Return the (x, y) coordinate for the center point of the cell that contains the specified text.  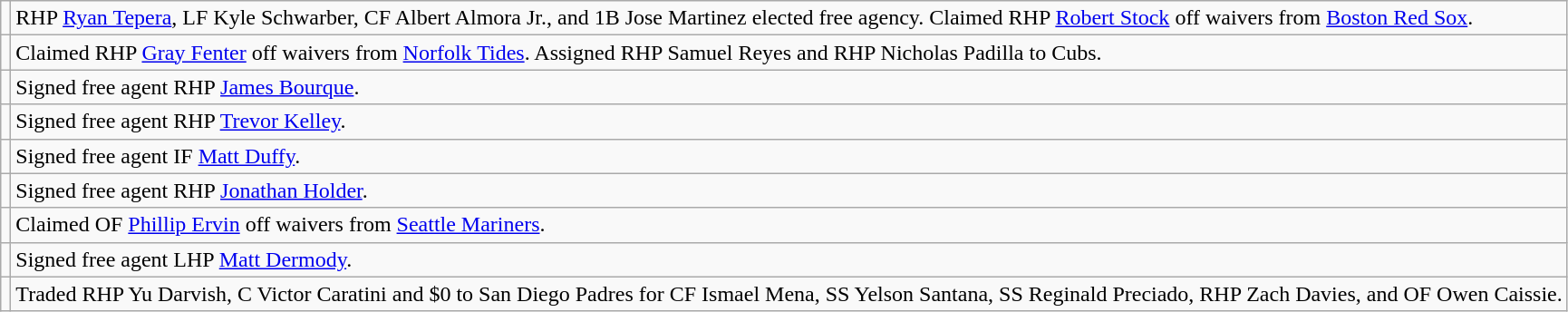
Signed free agent IF Matt Duffy. (789, 156)
Signed free agent LHP Matt Dermody. (789, 259)
Claimed OF Phillip Ervin off waivers from Seattle Mariners. (789, 225)
Signed free agent RHP Jonathan Holder. (789, 190)
Signed free agent RHP Trevor Kelley. (789, 122)
Claimed RHP Gray Fenter off waivers from Norfolk Tides. Assigned RHP Samuel Reyes and RHP Nicholas Padilla to Cubs. (789, 53)
Signed free agent RHP James Bourque. (789, 87)
